From the cell containing the given text, extract its center point as [x, y] coordinate. 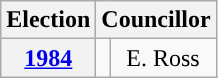
E. Ross [163, 58]
Election [48, 20]
1984 [48, 58]
Councillor [156, 20]
